Identify which cell holds the provided text, then report its (X, Y) central coordinate. 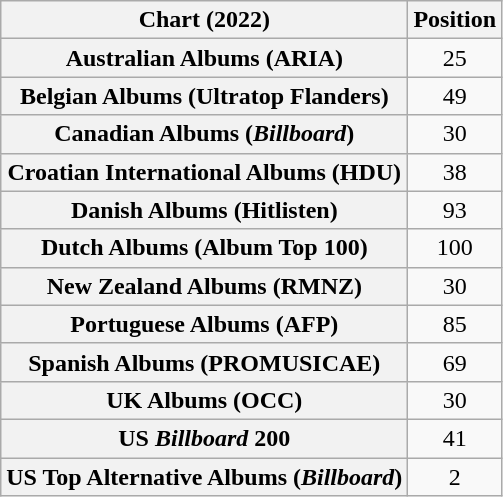
Portuguese Albums (AFP) (204, 324)
Croatian International Albums (HDU) (204, 172)
100 (455, 248)
Spanish Albums (PROMUSICAE) (204, 362)
Canadian Albums (Billboard) (204, 134)
38 (455, 172)
Belgian Albums (Ultratop Flanders) (204, 96)
US Top Alternative Albums (Billboard) (204, 477)
2 (455, 477)
85 (455, 324)
Chart (2022) (204, 20)
New Zealand Albums (RMNZ) (204, 286)
US Billboard 200 (204, 438)
Dutch Albums (Album Top 100) (204, 248)
Position (455, 20)
41 (455, 438)
93 (455, 210)
UK Albums (OCC) (204, 400)
Australian Albums (ARIA) (204, 58)
25 (455, 58)
Danish Albums (Hitlisten) (204, 210)
69 (455, 362)
49 (455, 96)
